Return (X, Y) of the center of cell containing provided text 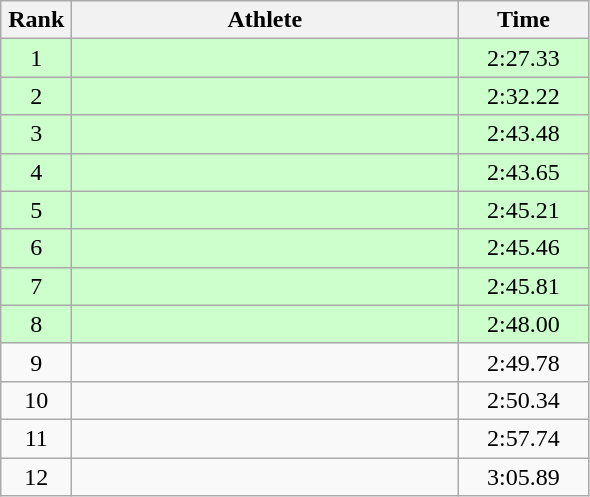
7 (36, 286)
5 (36, 210)
11 (36, 438)
2:45.81 (524, 286)
6 (36, 248)
2:43.48 (524, 134)
2:50.34 (524, 400)
3 (36, 134)
2:45.46 (524, 248)
2 (36, 96)
2:32.22 (524, 96)
2:48.00 (524, 324)
Rank (36, 20)
12 (36, 477)
2:57.74 (524, 438)
Athlete (265, 20)
2:27.33 (524, 58)
2:43.65 (524, 172)
2:49.78 (524, 362)
1 (36, 58)
8 (36, 324)
10 (36, 400)
3:05.89 (524, 477)
9 (36, 362)
Time (524, 20)
4 (36, 172)
2:45.21 (524, 210)
